Locate the cell with the specified text and output its [X, Y] center coordinate. 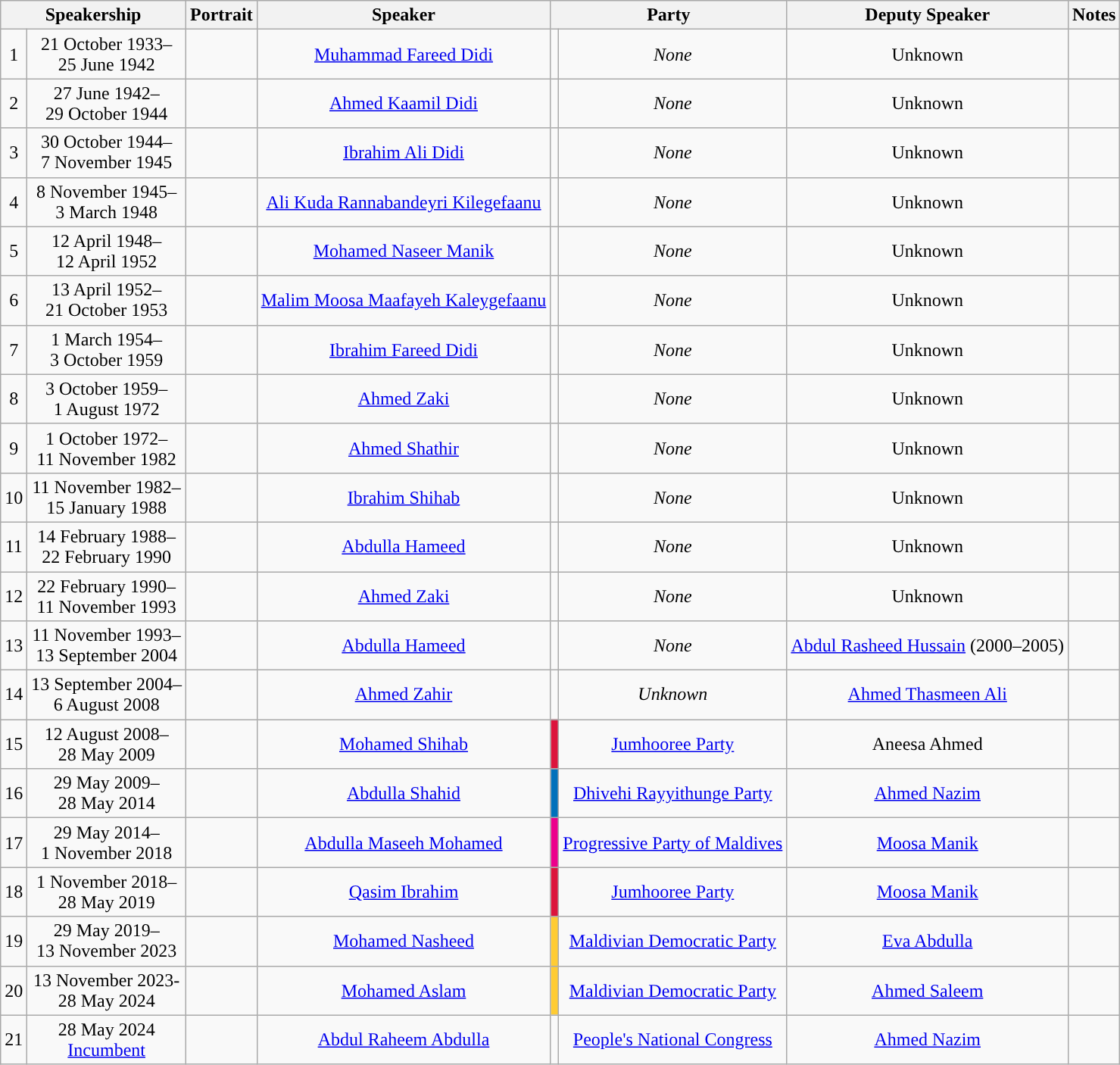
12 April 1948–12 April 1952 [107, 251]
21 [14, 1039]
13 April 1952–21 October 1953 [107, 300]
Ahmed Zahir [404, 695]
13 September 2004–6 August 2008 [107, 695]
Ibrahim Fareed Didi [404, 350]
6 [14, 300]
17 [14, 842]
1 October 1972–11 November 1982 [107, 448]
3 October 1959–1 August 1972 [107, 398]
People's National Congress [672, 1039]
Ali Kuda Rannabandeyri Kilegefaanu [404, 201]
5 [14, 251]
2 [14, 103]
15 [14, 744]
Malim Moosa Maafayeh Kaleygefaanu [404, 300]
Dhivehi Rayyithunge Party [672, 794]
22 February 1990–11 November 1993 [107, 595]
Mohamed Nasheed [404, 941]
21 October 1933–25 June 1942 [107, 55]
Ahmed Shathir [404, 448]
1 [14, 55]
13 November 2023-28 May 2024 [107, 991]
Mohamed Naseer Manik [404, 251]
Speaker [404, 15]
11 [14, 547]
29 May 2009–28 May 2014 [107, 794]
8 [14, 398]
18 [14, 892]
29 May 2014–1 November 2018 [107, 842]
4 [14, 201]
Progressive Party of Maldives [672, 842]
Abdul Raheem Abdulla [404, 1039]
Portrait [222, 15]
Abdulla Maseeh Mohamed [404, 842]
Deputy Speaker [928, 15]
20 [14, 991]
1 November 2018–28 May 2019 [107, 892]
12 [14, 595]
28 May 2024Incumbent [107, 1039]
30 October 1944–7 November 1945 [107, 153]
10 [14, 497]
Ahmed Thasmeen Ali [928, 695]
Aneesa Ahmed [928, 744]
14 February 1988–22 February 1990 [107, 547]
1 March 1954–3 October 1959 [107, 350]
29 May 2019–13 November 2023 [107, 941]
Abdulla Shahid [404, 794]
19 [14, 941]
Muhammad Fareed Didi [404, 55]
27 June 1942–29 October 1944 [107, 103]
Speakership [94, 15]
7 [14, 350]
Eva Abdulla [928, 941]
3 [14, 153]
9 [14, 448]
Ahmed Kaamil Didi [404, 103]
Qasim Ibrahim [404, 892]
Party [669, 15]
11 November 1982–15 January 1988 [107, 497]
Ibrahim Shihab [404, 497]
Mohamed Aslam [404, 991]
Ahmed Saleem [928, 991]
12 August 2008–28 May 2009 [107, 744]
Notes [1094, 15]
11 November 1993–13 September 2004 [107, 645]
16 [14, 794]
13 [14, 645]
14 [14, 695]
Ibrahim Ali Didi [404, 153]
Mohamed Shihab [404, 744]
8 November 1945–3 March 1948 [107, 201]
Abdul Rasheed Hussain (2000–2005) [928, 645]
